Scan for the cell matching the given text and deliver its (X, Y) coordinate at center. 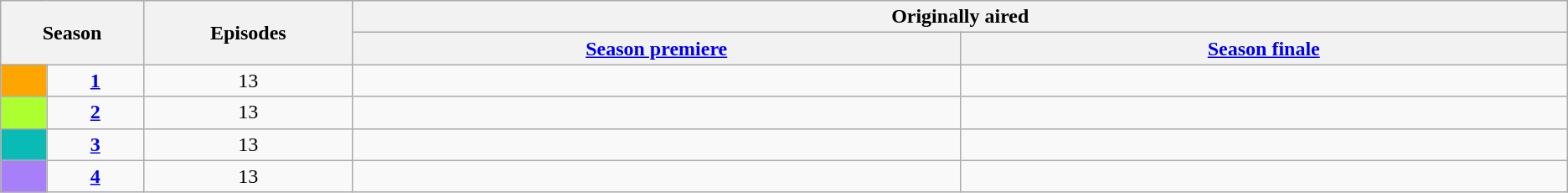
4 (95, 176)
Season finale (1263, 49)
Season premiere (657, 49)
1 (95, 81)
2 (95, 112)
Originally aired (960, 17)
Episodes (248, 33)
Season (72, 33)
3 (95, 144)
